Return the (X, Y) coordinate for the center point of the cell that contains the specified text.  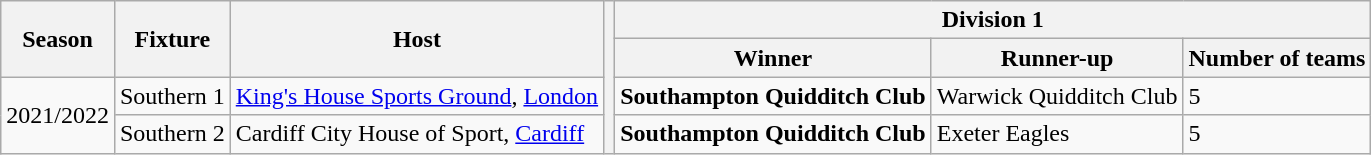
2021/2022 (58, 115)
Exeter Eagles (1057, 134)
Season (58, 39)
Southern 2 (172, 134)
Division 1 (993, 20)
Winner (774, 58)
King's House Sports Ground, London (416, 96)
Host (416, 39)
Cardiff City House of Sport, Cardiff (416, 134)
Fixture (172, 39)
Warwick Quidditch Club (1057, 96)
Southern 1 (172, 96)
Runner-up (1057, 58)
Number of teams (1277, 58)
